From the cell containing the given text, extract its center point as (X, Y) coordinate. 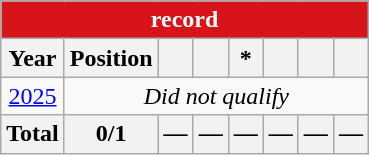
Position (111, 58)
2025 (33, 96)
Year (33, 58)
* (246, 58)
0/1 (111, 134)
record (185, 20)
Did not qualify (216, 96)
Total (33, 134)
